Return [X, Y] of the center of cell containing provided text 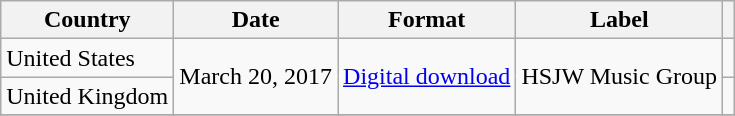
Format [427, 20]
United States [88, 58]
Country [88, 20]
Digital download [427, 77]
United Kingdom [88, 96]
HSJW Music Group [620, 77]
Label [620, 20]
Date [256, 20]
March 20, 2017 [256, 77]
